Return the [x, y] coordinate for the center point of the cell that contains the specified text.  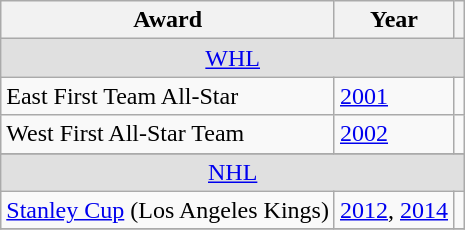
Award [168, 20]
East First Team All-Star [168, 96]
2012, 2014 [394, 210]
Stanley Cup (Los Angeles Kings) [168, 210]
2002 [394, 134]
2001 [394, 96]
NHL [233, 172]
Year [394, 20]
West First All-Star Team [168, 134]
WHL [233, 58]
